Find where the given text appears and provide that cell's center as [X, Y] coordinate. 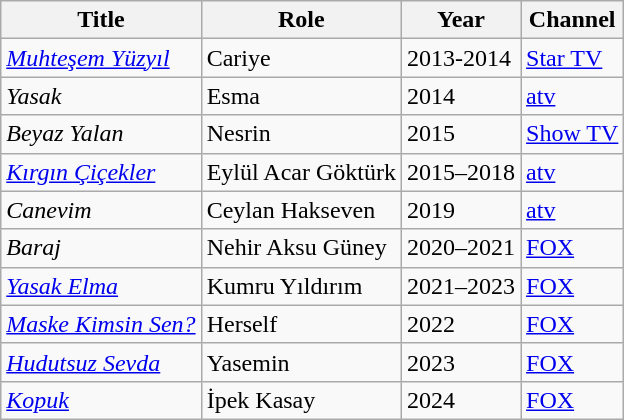
2015 [460, 134]
Baraj [101, 248]
2021–2023 [460, 286]
Kopuk [101, 400]
Year [460, 20]
Hudutsuz Sevda [101, 362]
2013-2014 [460, 58]
İpek Kasay [301, 400]
Yasak Elma [101, 286]
Role [301, 20]
Star TV [572, 58]
Yasak [101, 96]
Title [101, 20]
Kumru Yıldırım [301, 286]
2020–2021 [460, 248]
Maske Kimsin Sen? [101, 324]
Canevim [101, 210]
Channel [572, 20]
Yasemin [301, 362]
Esma [301, 96]
Muhteşem Yüzyıl [101, 58]
Show TV [572, 134]
Herself [301, 324]
Nehir Aksu Güney [301, 248]
2023 [460, 362]
Beyaz Yalan [101, 134]
2015–2018 [460, 172]
2024 [460, 400]
2019 [460, 210]
2022 [460, 324]
Cariye [301, 58]
Nesrin [301, 134]
Eylül Acar Göktürk [301, 172]
Ceylan Hakseven [301, 210]
2014 [460, 96]
Kırgın Çiçekler [101, 172]
